Output the [x, y] coordinate of the center of the cell containing the given text.  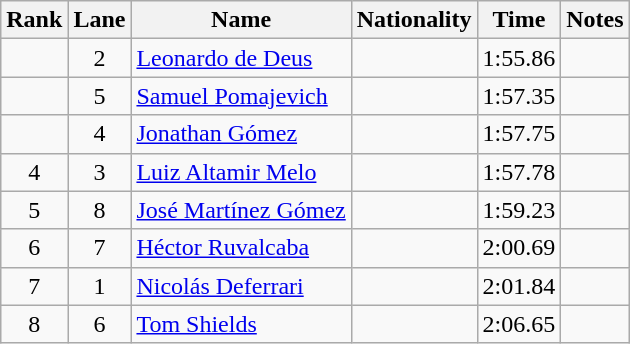
Jonathan Gómez [241, 134]
Héctor Ruvalcaba [241, 248]
1:57.78 [519, 172]
Notes [595, 20]
Rank [34, 20]
2 [100, 58]
Name [241, 20]
2:00.69 [519, 248]
Tom Shields [241, 324]
Time [519, 20]
José Martínez Gómez [241, 210]
1:55.86 [519, 58]
Luiz Altamir Melo [241, 172]
1:59.23 [519, 210]
1:57.35 [519, 96]
1:57.75 [519, 134]
Nicolás Deferrari [241, 286]
Leonardo de Deus [241, 58]
Nationality [414, 20]
Samuel Pomajevich [241, 96]
3 [100, 172]
Lane [100, 20]
2:01.84 [519, 286]
2:06.65 [519, 324]
1 [100, 286]
